Return [x, y] of the center of cell containing provided text 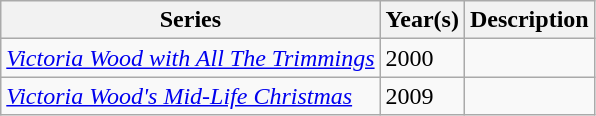
Year(s) [422, 20]
Description [529, 20]
2000 [422, 58]
2009 [422, 96]
Victoria Wood's Mid-Life Christmas [190, 96]
Series [190, 20]
Victoria Wood with All The Trimmings [190, 58]
